Output the (X, Y) coordinate of the center of the cell containing the given text.  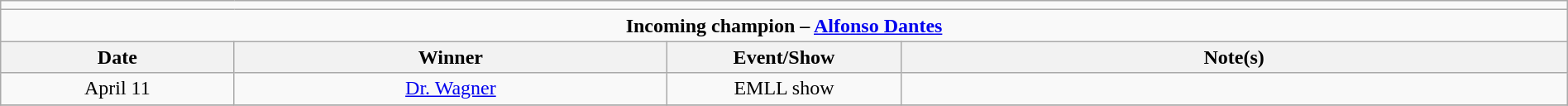
EMLL show (784, 89)
Dr. Wagner (451, 89)
April 11 (117, 89)
Date (117, 57)
Incoming champion – Alfonso Dantes (784, 26)
Event/Show (784, 57)
Winner (451, 57)
Note(s) (1234, 57)
